Pinpoint the cell where the given text exists, returning its (x, y) midpoint coordinate. 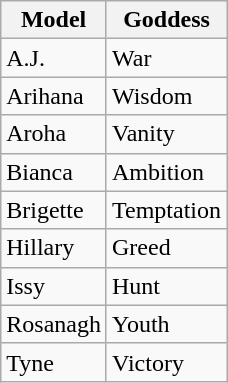
Model (54, 20)
Brigette (54, 210)
Arihana (54, 96)
War (166, 58)
Ambition (166, 172)
Bianca (54, 172)
Rosanagh (54, 324)
Tyne (54, 362)
Issy (54, 286)
Greed (166, 248)
Aroha (54, 134)
Victory (166, 362)
Wisdom (166, 96)
Youth (166, 324)
Temptation (166, 210)
Vanity (166, 134)
Hillary (54, 248)
Goddess (166, 20)
Hunt (166, 286)
A.J. (54, 58)
